Output the (X, Y) coordinate of the center of the cell containing the given text.  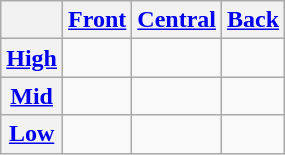
High (32, 58)
Front (98, 20)
Low (32, 134)
Back (254, 20)
Mid (32, 96)
Central (177, 20)
